Determine the [x, y] coordinate at the center of the cell enclosing the given text.  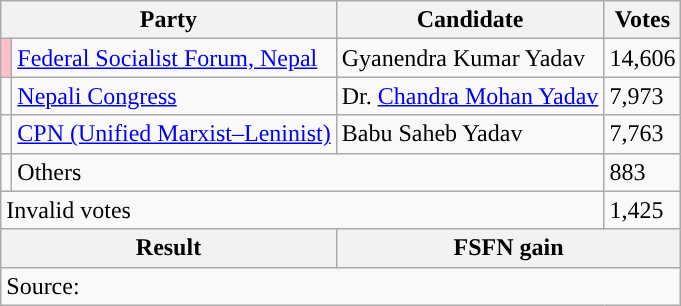
FSFN gain [508, 248]
883 [642, 172]
1,425 [642, 210]
Others [308, 172]
Result [168, 248]
Federal Socialist Forum, Nepal [174, 58]
Gyanendra Kumar Yadav [470, 58]
Source: [341, 286]
Votes [642, 20]
14,606 [642, 58]
Dr. Chandra Mohan Yadav [470, 96]
CPN (Unified Marxist–Leninist) [174, 134]
Party [168, 20]
Candidate [470, 20]
7,973 [642, 96]
Invalid votes [302, 210]
7,763 [642, 134]
Babu Saheb Yadav [470, 134]
Nepali Congress [174, 96]
